Pinpoint the cell where the given text exists, returning its (x, y) midpoint coordinate. 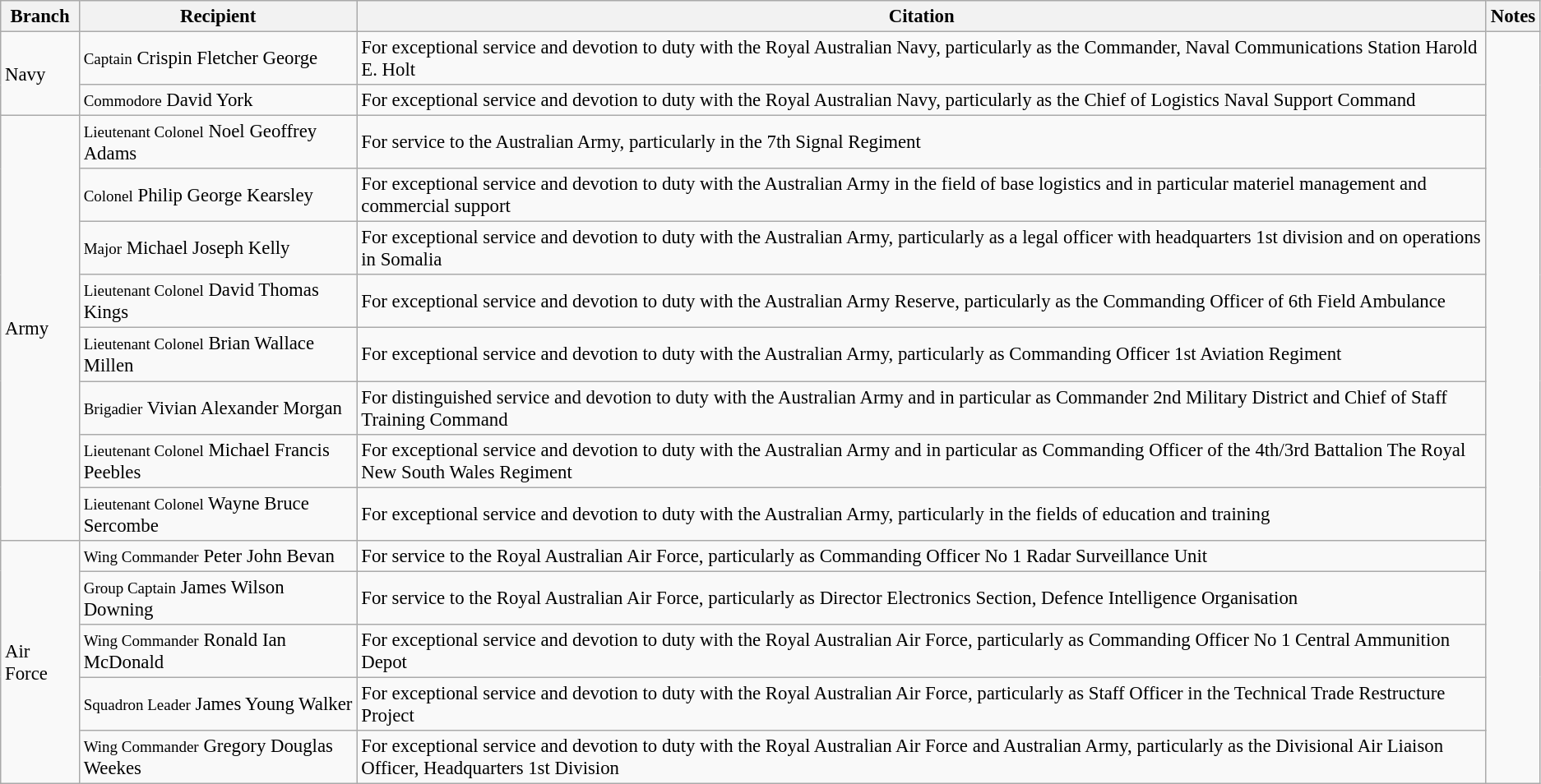
Army (40, 329)
Captain Crispin Fletcher George (218, 59)
Wing Commander Ronald Ian McDonald (218, 651)
Citation (921, 16)
Notes (1513, 16)
For exceptional service and devotion to duty with the Australian Army, particularly as Commanding Officer 1st Aviation Regiment (921, 355)
For exceptional service and devotion to duty with the Royal Australian Navy, particularly as the Chief of Logistics Naval Support Command (921, 100)
Lieutenant Colonel David Thomas Kings (218, 301)
For exceptional service and devotion to duty with the Australian Army Reserve, particularly as the Commanding Officer of 6th Field Ambulance (921, 301)
Group Captain James Wilson Downing (218, 598)
Colonel Philip George Kearsley (218, 196)
For service to the Royal Australian Air Force, particularly as Commanding Officer No 1 Radar Surveillance Unit (921, 556)
Lieutenant Colonel Wayne Bruce Sercombe (218, 514)
Commodore David York (218, 100)
Brigadier Vivian Alexander Morgan (218, 408)
Major Michael Joseph Kelly (218, 248)
Air Force (40, 662)
Wing Commander Gregory Douglas Weekes (218, 758)
Lieutenant Colonel Noel Geoffrey Adams (218, 143)
Lieutenant Colonel Michael Francis Peebles (218, 460)
Squadron Leader James Young Walker (218, 703)
For service to the Australian Army, particularly in the 7th Signal Regiment (921, 143)
Wing Commander Peter John Bevan (218, 556)
Recipient (218, 16)
Navy (40, 74)
For service to the Royal Australian Air Force, particularly as Director Electronics Section, Defence Intelligence Organisation (921, 598)
Lieutenant Colonel Brian Wallace Millen (218, 355)
Branch (40, 16)
For exceptional service and devotion to duty with the Australian Army, particularly in the fields of education and training (921, 514)
For exceptional service and devotion to duty with the Royal Australian Air Force, particularly as Commanding Officer No 1 Central Ammunition Depot (921, 651)
